Return the [x, y] coordinate for the center point of the cell that contains the specified text.  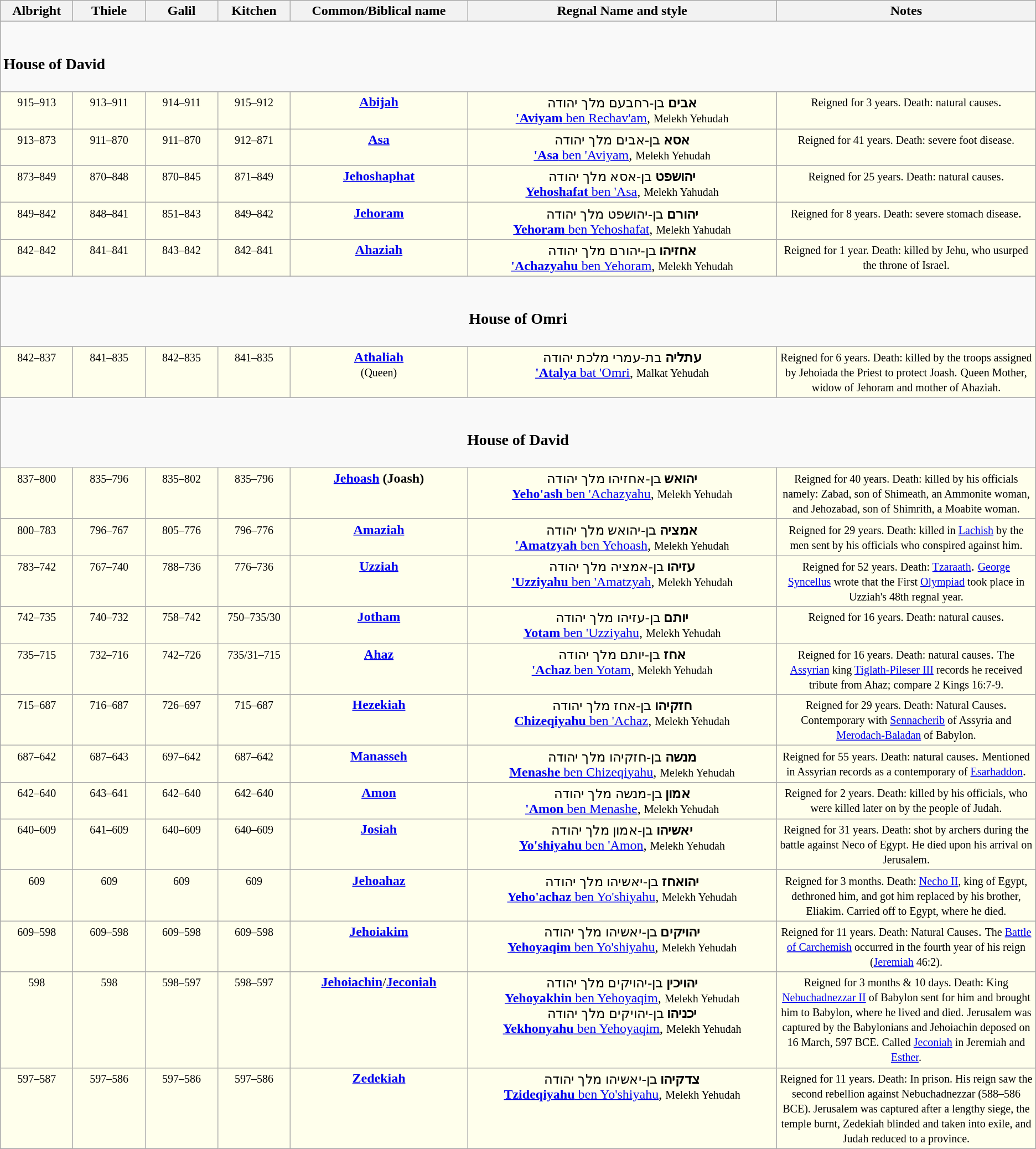
870–848 [110, 184]
יהויכין בן-יהויקים מלך יהודהYehoyakhin ben Yehoyaqim, Melekh Yehudahיכניהו בן-יהויקים מלך יהודהYekhonyahu ben Yehoyaqim, Melekh Yehudah [622, 1019]
Reigned for 3 years. Death: natural causes. [906, 111]
Reigned for 11 years. Death: Natural Causes. The Battle of Carchemish occurred in the fourth year of his reign (Jeremiah 46:2). [906, 946]
870–845 [182, 184]
Asa [379, 147]
Reigned for 29 years. Death: killed in Lachish by the men sent by his officials who conspired against him. [906, 537]
597–587 [37, 1108]
Notes [906, 11]
Common/Biblical name [379, 11]
912–871 [255, 147]
641–609 [110, 845]
735/31–715 [255, 669]
עתליה בת-עמרי מלכת יהודה'Atalya bat 'Omri, Malkat Yehudah [622, 372]
732–716 [110, 669]
אחזיהו בן-יהורם מלך יהודה'Achazyahu ben Yehoram, Melekh Yehudah [622, 258]
Josiah [379, 845]
Thiele [110, 11]
Kitchen [255, 11]
Reigned for 16 years. Death: natural causes. The Assyrian king Tiglath-Pileser III records he received tribute from Ahaz; compare 2 Kings 16:7-9. [906, 669]
800–783 [37, 537]
643–641 [110, 800]
788–736 [182, 581]
851–843 [182, 221]
Reigned for 52 years. Death: Tzaraath. George Syncellus wrote that the First Olympiad took place in Uzziah's 48th regnal year. [906, 581]
Galil [182, 11]
Ahaziah [379, 258]
915–912 [255, 111]
Hezekiah [379, 720]
Amaziah [379, 537]
Reigned for 1 year. Death: killed by Jehu, who usurped the throne of Israel. [906, 258]
Ahaz [379, 669]
מנשה בן-חזקיהו מלך יהודהMenashe ben Chizeqiyahu, Melekh Yehudah [622, 764]
Reigned for 41 years. Death: severe foot disease. [906, 147]
750–735/30 [255, 625]
842–841 [255, 258]
742–735 [37, 625]
842–835 [182, 372]
Jehoram [379, 221]
צדקיהו בן-יאשיהו מלך יהודהTzideqiyahu ben Yo'shiyahu, Melekh Yehudah [622, 1108]
873–849 [37, 184]
Regnal Name and style [622, 11]
אמון בן-מנשה מלך יהודה'Amon ben Menashe, Melekh Yehudah [622, 800]
796–767 [110, 537]
חזקיהו בן-אחז מלך יהודהChizeqiyahu ben 'Achaz, Melekh Yehudah [622, 720]
735–715 [37, 669]
805–776 [182, 537]
יותם בן-עזיהו מלך יהודהYotam ben 'Uzziyahu, Melekh Yehudah [622, 625]
783–742 [37, 581]
Athaliah(Queen) [379, 372]
Reigned for 55 years. Death: natural causes. Mentioned in Assyrian records as a contemporary of Esarhaddon. [906, 764]
841–841 [110, 258]
843–842 [182, 258]
Reigned for 31 years. Death: shot by archers during the battle against Neco of Egypt. He died upon his arrival on Jerusalem. [906, 845]
אמציה בן-יהואש מלך יהודה'Amatzyah ben Yehoash, Melekh Yehudah [622, 537]
740–732 [110, 625]
842–837 [37, 372]
Jehoiakim [379, 946]
848–841 [110, 221]
Reigned for 29 years. Death: Natural Causes. Contemporary with Sennacherib of Assyria and Merodach-Baladan of Babylon. [906, 720]
עזיהו בן-אמציה מלך יהודה'Uzziyahu ben 'Amatzyah, Melekh Yehudah [622, 581]
835–802 [182, 493]
Jehoahaz [379, 896]
Amon [379, 800]
697–642 [182, 764]
742–726 [182, 669]
יאשיהו בן-אמון מלך יהודהYo'shiyahu ben 'Amon, Melekh Yehudah [622, 845]
914–911 [182, 111]
אחז בן-יותם מלך יהודה'Achaz ben Yotam, Melekh Yehudah [622, 669]
871–849 [255, 184]
837–800 [37, 493]
Zedekiah [379, 1108]
Jotham [379, 625]
913–873 [37, 147]
יהושפט בן-אסא מלך יהודהYehoshafat ben 'Asa, Melekh Yahudah [622, 184]
Jehoiachin/Jeconiah [379, 1019]
Manasseh [379, 764]
אסא בן-אבים מלך יהודה'Asa ben 'Aviyam, Melekh Yehudah [622, 147]
Uzziah [379, 581]
776–736 [255, 581]
Jehoshaphat [379, 184]
יהואחז בן-יאשיהו מלך יהודהYeho'achaz ben Yo'shiyahu, Melekh Yehudah [622, 896]
Abijah [379, 111]
687–643 [110, 764]
יהורם בן-יהושפט מלך יהודהYehoram ben Yehoshafat, Melekh Yahudah [622, 221]
915–913 [37, 111]
אבים בן-רחבעם מלך יהודה'Aviyam ben Rechav'am, Melekh Yehudah [622, 111]
Reigned for 8 years. Death: severe stomach disease. [906, 221]
Reigned for 25 years. Death: natural causes. [906, 184]
יהואש בן-אחזיהו מלך יהודהYeho'ash ben 'Achazyahu, Melekh Yehudah [622, 493]
726–697 [182, 720]
758–742 [182, 625]
House of Omri [518, 311]
716–687 [110, 720]
Reigned for 16 years. Death: natural causes. [906, 625]
יהויקים בן-יאשיהו מלך יהודהYehoyaqim ben Yo'shiyahu, Melekh Yehudah [622, 946]
Albright [37, 11]
Reigned for 2 years. Death: killed by his officials, who were killed later on by the people of Judah. [906, 800]
796–776 [255, 537]
842–842 [37, 258]
913–911 [110, 111]
767–740 [110, 581]
Jehoash (Joash) [379, 493]
